Detect which cell encompasses the target text, then output its (X, Y) center coordinate. 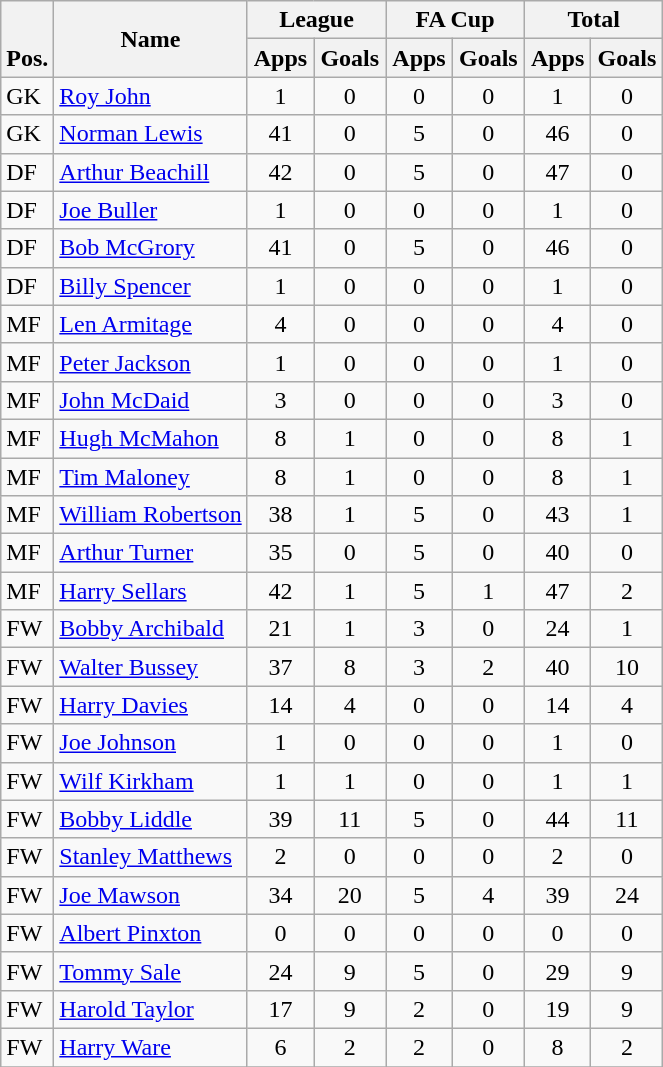
Arthur Beachill (150, 172)
Arthur Turner (150, 553)
Joe Buller (150, 210)
Total (594, 20)
34 (280, 895)
FA Cup (456, 20)
Tommy Sale (150, 971)
Name (150, 39)
Norman Lewis (150, 134)
35 (280, 553)
Harry Sellars (150, 591)
John McDaid (150, 400)
Stanley Matthews (150, 857)
Roy John (150, 96)
Billy Spencer (150, 286)
43 (558, 515)
17 (280, 1009)
29 (558, 971)
Wilf Kirkham (150, 781)
Albert Pinxton (150, 933)
Joe Johnson (150, 743)
Peter Jackson (150, 362)
Bobby Liddle (150, 819)
21 (280, 629)
Bob McGrory (150, 248)
Harry Ware (150, 1047)
Walter Bussey (150, 667)
Harold Taylor (150, 1009)
37 (280, 667)
20 (350, 895)
6 (280, 1047)
Len Armitage (150, 324)
Harry Davies (150, 705)
William Robertson (150, 515)
Joe Mawson (150, 895)
Hugh McMahon (150, 438)
10 (627, 667)
19 (558, 1009)
Tim Maloney (150, 477)
Pos. (28, 39)
Bobby Archibald (150, 629)
38 (280, 515)
League (316, 20)
44 (558, 819)
